Detect which cell encompasses the target text, then output its (x, y) center coordinate. 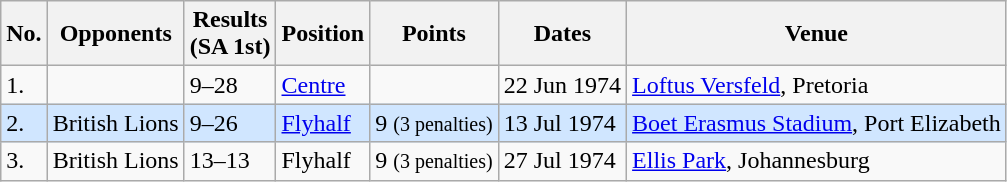
Dates (562, 34)
No. (24, 34)
Loftus Versfeld, Pretoria (817, 85)
9–26 (230, 123)
Boet Erasmus Stadium, Port Elizabeth (817, 123)
Venue (817, 34)
27 Jul 1974 (562, 161)
22 Jun 1974 (562, 85)
13 Jul 1974 (562, 123)
1. (24, 85)
2. (24, 123)
13–13 (230, 161)
Results(SA 1st) (230, 34)
Centre (323, 85)
Ellis Park, Johannesburg (817, 161)
3. (24, 161)
Points (434, 34)
Position (323, 34)
9–28 (230, 85)
Opponents (116, 34)
